Pinpoint the cell where the given text exists, returning its [x, y] midpoint coordinate. 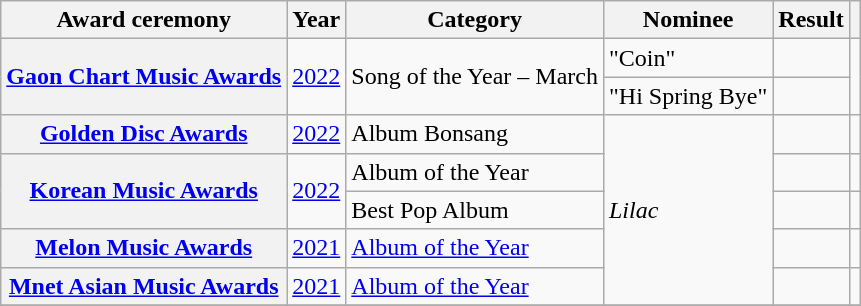
Result [811, 20]
Best Pop Album [475, 210]
Lilac [688, 210]
Mnet Asian Music Awards [144, 286]
Golden Disc Awards [144, 134]
Year [316, 20]
Category [475, 20]
Nominee [688, 20]
Song of the Year – March [475, 77]
Korean Music Awards [144, 191]
"Coin" [688, 58]
Melon Music Awards [144, 248]
Award ceremony [144, 20]
Gaon Chart Music Awards [144, 77]
"Hi Spring Bye" [688, 96]
Album Bonsang [475, 134]
